Provide the [x, y] coordinate of the cell's center where the given text is located.  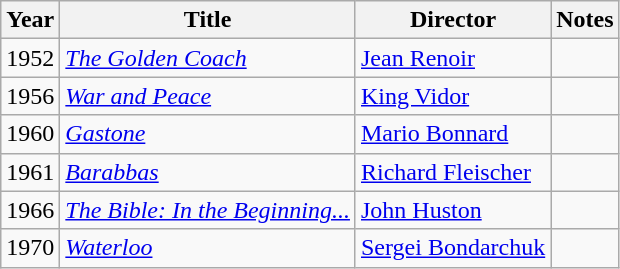
Barabbas [208, 172]
Richard Fleischer [452, 172]
1970 [30, 248]
1961 [30, 172]
Notes [585, 20]
Director [452, 20]
The Bible: In the Beginning... [208, 210]
John Huston [452, 210]
The Golden Coach [208, 58]
Sergei Bondarchuk [452, 248]
Year [30, 20]
1956 [30, 96]
1966 [30, 210]
Jean Renoir [452, 58]
Mario Bonnard [452, 134]
War and Peace [208, 96]
Title [208, 20]
Waterloo [208, 248]
1952 [30, 58]
1960 [30, 134]
Gastone [208, 134]
King Vidor [452, 96]
